From the cell containing the given text, extract its center point as [x, y] coordinate. 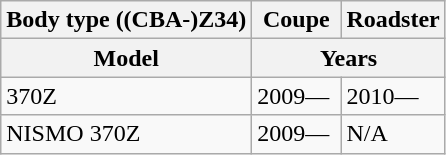
N/A [393, 134]
Coupe [296, 20]
370Z [126, 96]
Model [126, 58]
Body type ((CBA-)Z34) [126, 20]
NISMO 370Z [126, 134]
Years [348, 58]
2010— [393, 96]
Roadster [393, 20]
